From the cell containing the given text, extract its center point as (X, Y) coordinate. 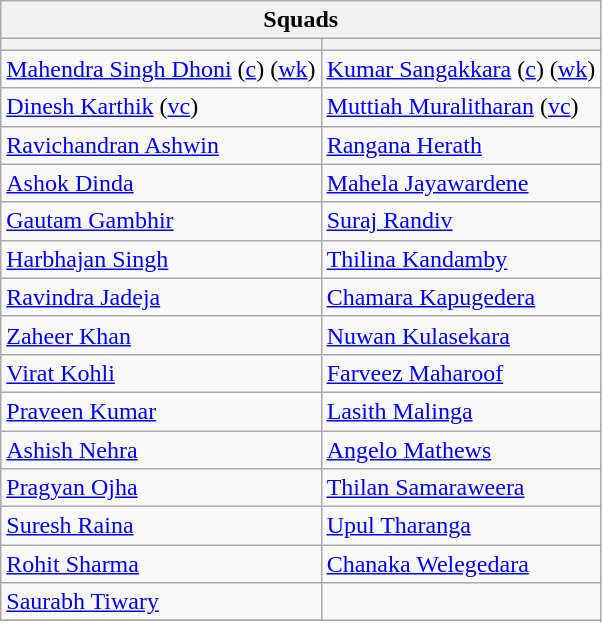
Chamara Kapugedera (461, 297)
Chanaka Welegedara (461, 564)
Mahendra Singh Dhoni (c) (wk) (161, 69)
Virat Kohli (161, 373)
Thilina Kandamby (461, 259)
Zaheer Khan (161, 335)
Dinesh Karthik (vc) (161, 107)
Muttiah Muralitharan (vc) (461, 107)
Suraj Randiv (461, 221)
Harbhajan Singh (161, 259)
Farveez Maharoof (461, 373)
Ravichandran Ashwin (161, 145)
Rangana Herath (461, 145)
Ashok Dinda (161, 183)
Nuwan Kulasekara (461, 335)
Suresh Raina (161, 526)
Squads (301, 20)
Upul Tharanga (461, 526)
Angelo Mathews (461, 449)
Kumar Sangakkara (c) (wk) (461, 69)
Mahela Jayawardene (461, 183)
Ashish Nehra (161, 449)
Gautam Gambhir (161, 221)
Ravindra Jadeja (161, 297)
Lasith Malinga (461, 411)
Pragyan Ojha (161, 488)
Praveen Kumar (161, 411)
Saurabh Tiwary (161, 602)
Rohit Sharma (161, 564)
Thilan Samaraweera (461, 488)
